Output the [x, y] coordinate of the center of the cell containing the given text.  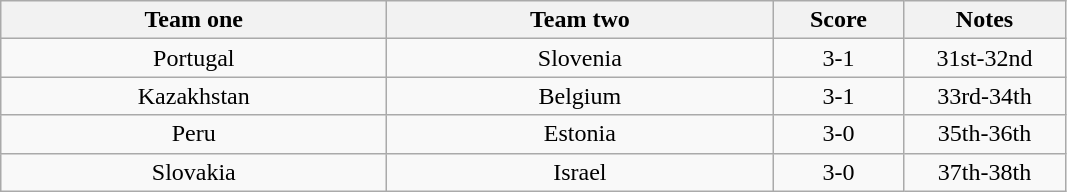
35th-36th [984, 134]
Kazakhstan [194, 96]
Notes [984, 20]
31st-32nd [984, 58]
Estonia [580, 134]
Belgium [580, 96]
Slovakia [194, 172]
33rd-34th [984, 96]
Score [838, 20]
Portugal [194, 58]
Peru [194, 134]
Team two [580, 20]
Slovenia [580, 58]
Team one [194, 20]
37th-38th [984, 172]
Israel [580, 172]
